Capture the cell that displays the provided text and extract its (x, y) central coordinate. 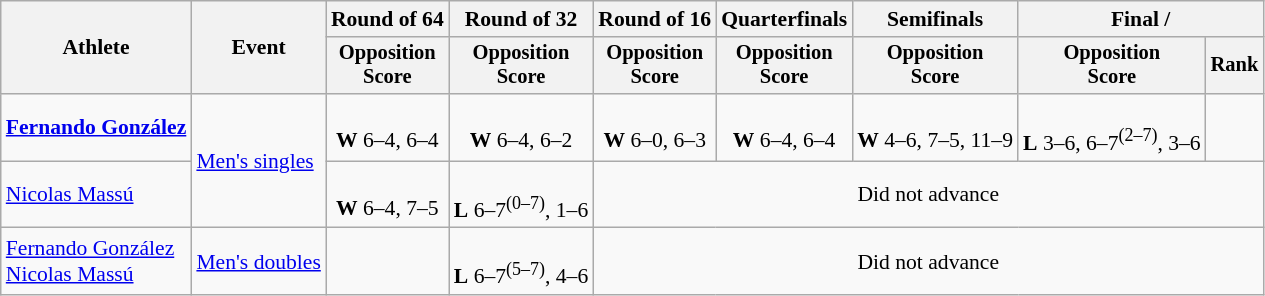
W 4–6, 7–5, 11–9 (935, 128)
Men's singles (258, 161)
Round of 32 (521, 19)
Event (258, 48)
Quarterfinals (784, 19)
Rank (1235, 66)
Fernando González Nicolas Massú (96, 262)
Semifinals (935, 19)
Fernando González (96, 128)
Round of 64 (388, 19)
Round of 16 (654, 19)
W 6–4, 7–5 (388, 194)
Nicolas Massú (96, 194)
Athlete (96, 48)
L 6–7(0–7), 1–6 (521, 194)
L 6–7(5–7), 4–6 (521, 262)
W 6–0, 6–3 (654, 128)
Men's doubles (258, 262)
W 6–4, 6–2 (521, 128)
Final / (1140, 19)
L 3–6, 6–7(2–7), 3–6 (1112, 128)
